Output the [X, Y] coordinate of the center of the cell containing the given text.  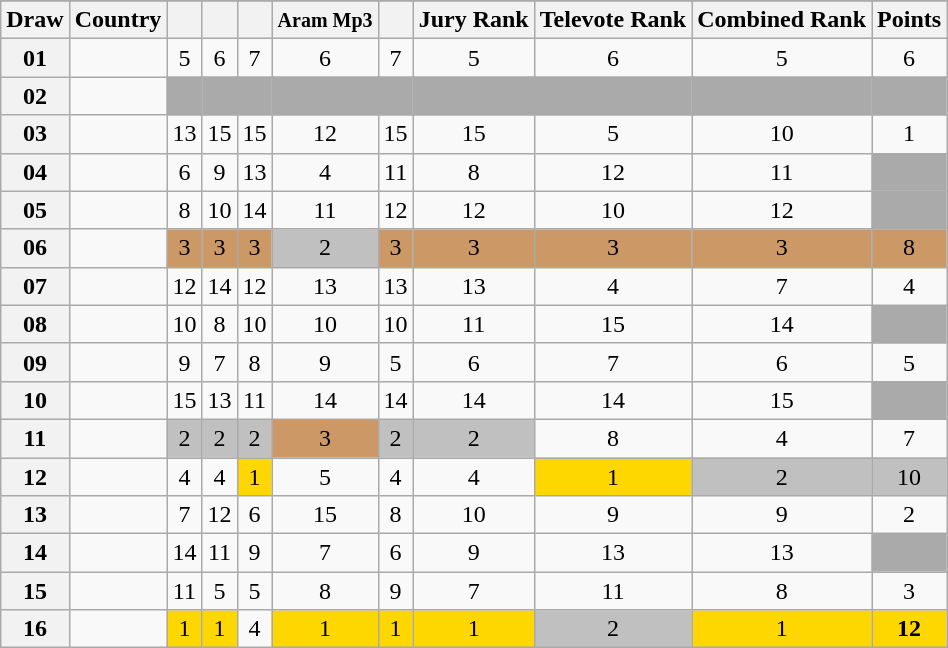
01 [35, 58]
07 [35, 286]
Draw [35, 20]
08 [35, 324]
Combined Rank [782, 20]
Aram Mp3 [325, 20]
02 [35, 96]
03 [35, 134]
04 [35, 172]
16 [35, 629]
Jury Rank [474, 20]
Country [118, 20]
05 [35, 210]
Televote Rank [613, 20]
Points [910, 20]
09 [35, 362]
06 [35, 248]
